Output the [x, y] coordinate of the center of the cell containing the given text.  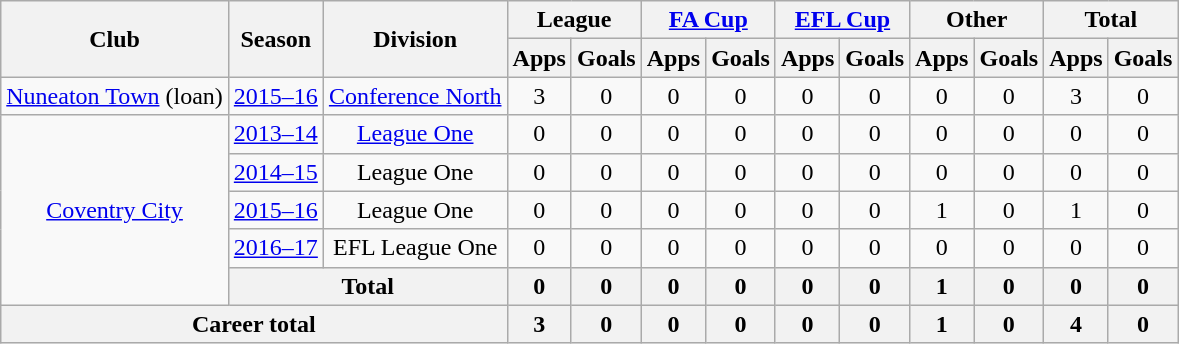
FA Cup [708, 20]
Division [415, 39]
2014–15 [276, 172]
Nuneaton Town (loan) [115, 96]
Coventry City [115, 210]
2016–17 [276, 248]
Conference North [415, 96]
Season [276, 39]
Career total [254, 324]
2013–14 [276, 134]
Other [977, 20]
4 [1076, 324]
EFL League One [415, 248]
Club [115, 39]
EFL Cup [842, 20]
League [574, 20]
